Locate the cell with the specified text and output its [X, Y] center coordinate. 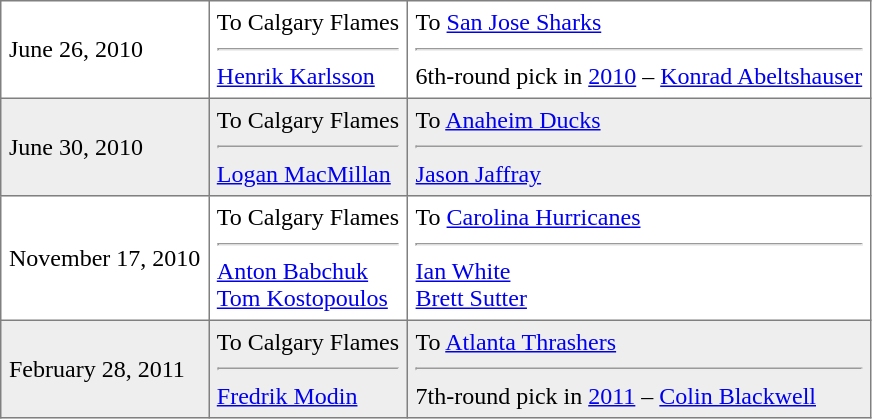
June 26, 2010 [105, 50]
To San Jose Sharks 6th-round pick in 2010 – Konrad Abeltshauser [638, 50]
November 17, 2010 [105, 258]
To Atlanta Thrashers 7th-round pick in 2011 – Colin Blackwell [638, 369]
June 30, 2010 [105, 147]
To Anaheim Ducks Jason Jaffray [638, 147]
To Carolina Hurricanes Ian WhiteBrett Sutter [638, 258]
To Calgary Flames Henrik Karlsson [308, 50]
To Calgary Flames Logan MacMillan [308, 147]
To Calgary Flames Anton BabchukTom Kostopoulos [308, 258]
February 28, 2011 [105, 369]
To Calgary Flames Fredrik Modin [308, 369]
